Provide the (x, y) coordinate of the cell's center where the given text is located.  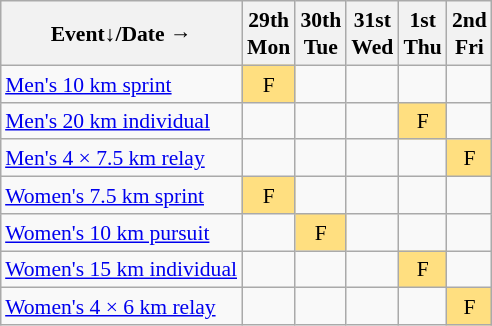
Men's 4 × 7.5 km relay (121, 158)
Women's 15 km individual (121, 268)
Men's 20 km individual (121, 120)
Event↓/Date → (121, 33)
Women's 4 × 6 km relay (121, 306)
30thTue (320, 33)
1stThu (422, 33)
Women's 7.5 km sprint (121, 194)
2ndFri (470, 33)
Women's 10 km pursuit (121, 232)
Men's 10 km sprint (121, 84)
29thMon (268, 33)
31stWed (372, 33)
